Return the (x, y) coordinate for the center point of the cell that contains the specified text.  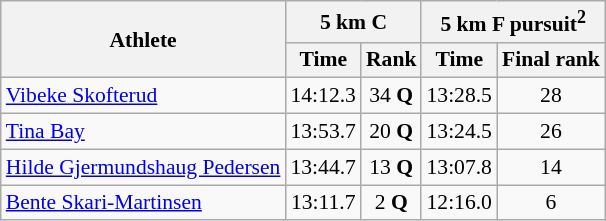
5 km C (353, 22)
13:53.7 (322, 132)
Vibeke Skofterud (144, 96)
14 (551, 167)
13:11.7 (322, 203)
2 Q (392, 203)
20 Q (392, 132)
13:24.5 (458, 132)
Bente Skari-Martinsen (144, 203)
Hilde Gjermundshaug Pedersen (144, 167)
26 (551, 132)
13 Q (392, 167)
Tina Bay (144, 132)
6 (551, 203)
13:28.5 (458, 96)
Rank (392, 60)
5 km F pursuit2 (512, 22)
Athlete (144, 40)
14:12.3 (322, 96)
12:16.0 (458, 203)
28 (551, 96)
13:07.8 (458, 167)
Final rank (551, 60)
34 Q (392, 96)
13:44.7 (322, 167)
